Identify which cell holds the provided text, then report its (x, y) central coordinate. 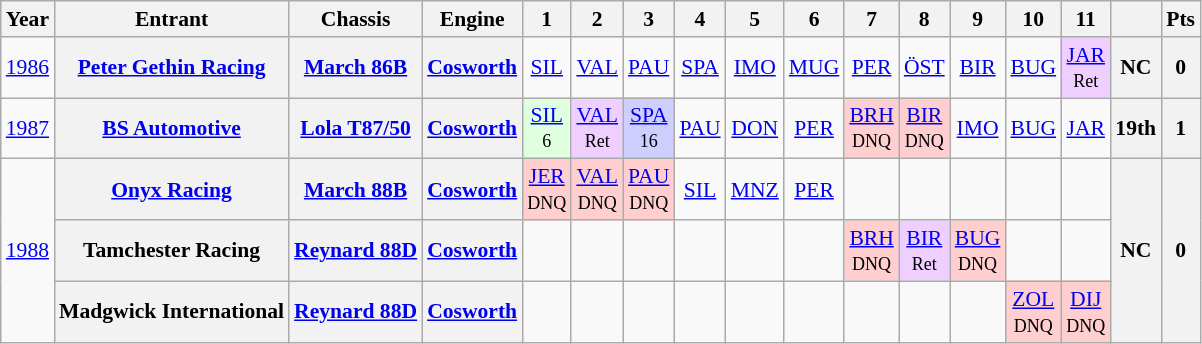
JAR (1086, 128)
JERDNQ (546, 190)
1987 (28, 128)
BS Automotive (172, 128)
ZOLDNQ (1033, 312)
SPA16 (648, 128)
Entrant (172, 19)
ÖST (924, 68)
Tamchester Racing (172, 250)
BIRDNQ (924, 128)
Year (28, 19)
Peter Gethin Racing (172, 68)
4 (700, 19)
DIJDNQ (1086, 312)
SIL6 (546, 128)
March 86B (356, 68)
5 (755, 19)
8 (924, 19)
VALDNQ (597, 190)
BIR (978, 68)
2 (597, 19)
11 (1086, 19)
10 (1033, 19)
Onyx Racing (172, 190)
Pts (1180, 19)
6 (814, 19)
DON (755, 128)
3 (648, 19)
MNZ (755, 190)
BIRRet (924, 250)
9 (978, 19)
March 88B (356, 190)
PAUDNQ (648, 190)
7 (872, 19)
Chassis (356, 19)
Lola T87/50 (356, 128)
BUGDNQ (978, 250)
VAL (597, 68)
1988 (28, 250)
Engine (472, 19)
MUG (814, 68)
JARRet (1086, 68)
VALRet (597, 128)
19th (1136, 128)
1986 (28, 68)
Madgwick International (172, 312)
SPA (700, 68)
